Return the (X, Y) coordinate for the center point of the cell that contains the specified text.  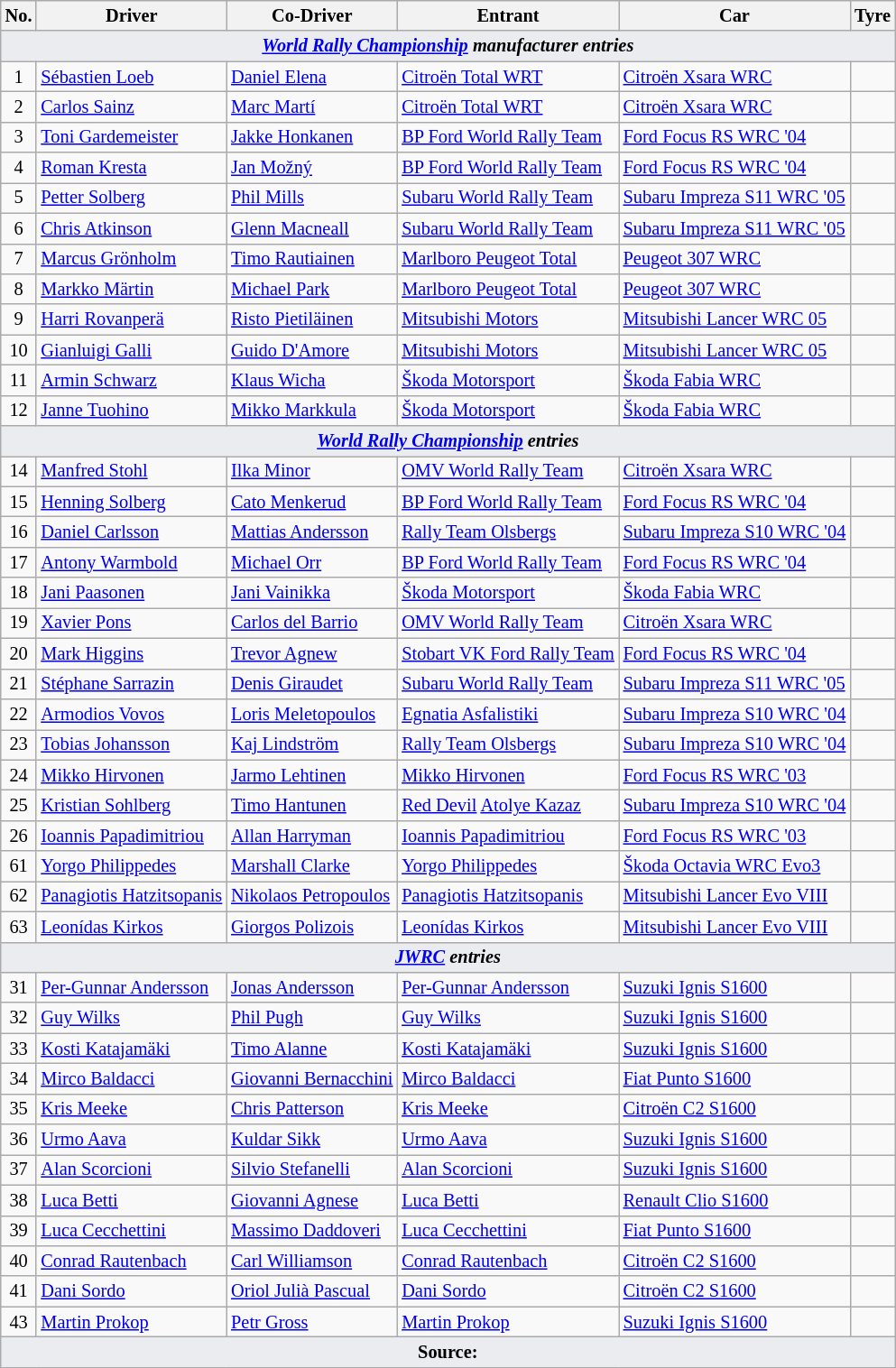
Kaj Lindström (312, 744)
22 (19, 714)
Xavier Pons (132, 623)
Petr Gross (312, 1322)
Oriol Julià Pascual (312, 1291)
61 (19, 866)
Chris Atkinson (132, 228)
Antony Warmbold (132, 562)
23 (19, 744)
Manfred Stohl (132, 471)
Michael Orr (312, 562)
Source: (448, 1352)
11 (19, 380)
No. (19, 15)
Mattias Andersson (312, 531)
40 (19, 1261)
62 (19, 896)
Giovanni Bernacchini (312, 1078)
Škoda Octavia WRC Evo3 (734, 866)
21 (19, 684)
Gianluigi Galli (132, 350)
2 (19, 106)
Jarmo Lehtinen (312, 775)
33 (19, 1049)
Phil Pugh (312, 1018)
Jan Možný (312, 168)
Trevor Agnew (312, 653)
Stobart VK Ford Rally Team (507, 653)
9 (19, 319)
Daniel Elena (312, 77)
Kuldar Sikk (312, 1140)
Klaus Wicha (312, 380)
Timo Rautiainen (312, 259)
Glenn Macneall (312, 228)
19 (19, 623)
36 (19, 1140)
41 (19, 1291)
Janne Tuohino (132, 411)
Carl Williamson (312, 1261)
Timo Alanne (312, 1049)
Kristian Sohlberg (132, 805)
43 (19, 1322)
Marshall Clarke (312, 866)
39 (19, 1231)
Daniel Carlsson (132, 531)
Markko Märtin (132, 289)
Car (734, 15)
14 (19, 471)
31 (19, 987)
34 (19, 1078)
Armin Schwarz (132, 380)
Carlos Sainz (132, 106)
Giovanni Agnese (312, 1200)
Toni Gardemeister (132, 137)
24 (19, 775)
32 (19, 1018)
Silvio Stefanelli (312, 1169)
Renault Clio S1600 (734, 1200)
12 (19, 411)
Petter Solberg (132, 198)
Co-Driver (312, 15)
Harri Rovanperä (132, 319)
Mark Higgins (132, 653)
26 (19, 836)
Timo Hantunen (312, 805)
20 (19, 653)
JWRC entries (448, 957)
6 (19, 228)
Nikolaos Petropoulos (312, 896)
Egnatia Asfalistiki (507, 714)
World Rally Championship manufacturer entries (448, 46)
Risto Pietiläinen (312, 319)
17 (19, 562)
Armodios Vovos (132, 714)
1 (19, 77)
3 (19, 137)
Entrant (507, 15)
8 (19, 289)
Driver (132, 15)
Marc Martí (312, 106)
Tyre (873, 15)
Massimo Daddoveri (312, 1231)
Roman Kresta (132, 168)
25 (19, 805)
15 (19, 502)
37 (19, 1169)
63 (19, 927)
World Rally Championship entries (448, 441)
Jani Vainikka (312, 593)
Michael Park (312, 289)
Marcus Grönholm (132, 259)
Giorgos Polizois (312, 927)
18 (19, 593)
Jani Paasonen (132, 593)
Cato Menkerud (312, 502)
Red Devil Atolye Kazaz (507, 805)
Loris Meletopoulos (312, 714)
10 (19, 350)
Carlos del Barrio (312, 623)
16 (19, 531)
4 (19, 168)
7 (19, 259)
Denis Giraudet (312, 684)
Allan Harryman (312, 836)
Henning Solberg (132, 502)
5 (19, 198)
Chris Patterson (312, 1109)
Ilka Minor (312, 471)
Jakke Honkanen (312, 137)
35 (19, 1109)
Tobias Johansson (132, 744)
38 (19, 1200)
Sébastien Loeb (132, 77)
Stéphane Sarrazin (132, 684)
Phil Mills (312, 198)
Jonas Andersson (312, 987)
Guido D'Amore (312, 350)
Mikko Markkula (312, 411)
